Locate the cell with the specified text and output its [x, y] center coordinate. 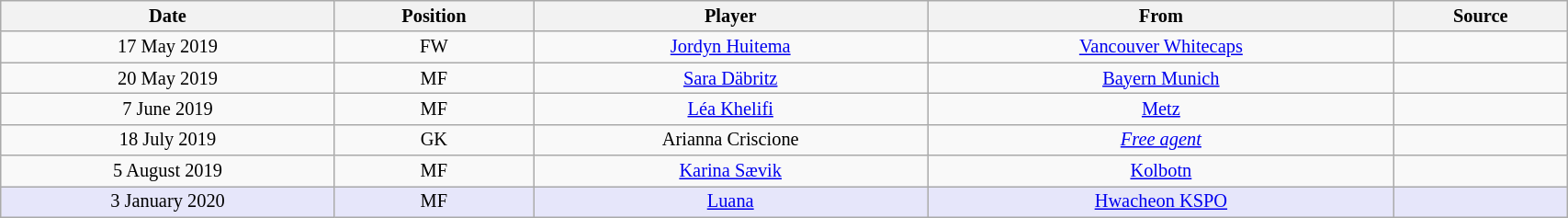
Vancouver Whitecaps [1161, 47]
Karina Sævik [731, 171]
Arianna Criscione [731, 140]
20 May 2019 [167, 78]
Metz [1161, 109]
Free agent [1161, 140]
7 June 2019 [167, 109]
5 August 2019 [167, 171]
Date [167, 16]
18 July 2019 [167, 140]
3 January 2020 [167, 201]
Luana [731, 201]
GK [434, 140]
From [1161, 16]
Sara Däbritz [731, 78]
FW [434, 47]
Source [1481, 16]
Bayern Munich [1161, 78]
17 May 2019 [167, 47]
Jordyn Huitema [731, 47]
Léa Khelifi [731, 109]
Player [731, 16]
Hwacheon KSPO [1161, 201]
Kolbotn [1161, 171]
Position [434, 16]
